Scan for the cell matching the given text and deliver its [X, Y] coordinate at center. 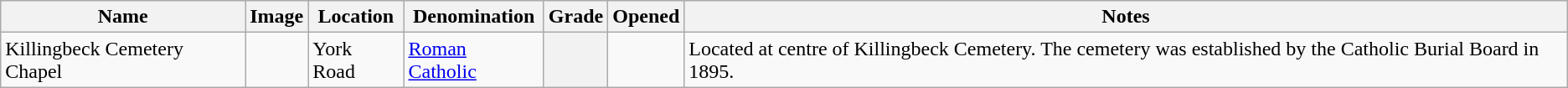
Grade [575, 17]
Opened [647, 17]
Name [123, 17]
Image [276, 17]
Denomination [474, 17]
York Road [356, 60]
Location [356, 17]
Notes [1126, 17]
Located at centre of Killingbeck Cemetery. The cemetery was established by the Catholic Burial Board in 1895. [1126, 60]
Killingbeck Cemetery Chapel [123, 60]
Roman Catholic [474, 60]
